Locate the cell with the specified text and output its (X, Y) center coordinate. 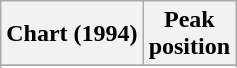
Chart (1994) (72, 34)
Peakposition (189, 34)
